For the text-containing cell, return its midpoint in (x, y) coordinate format. 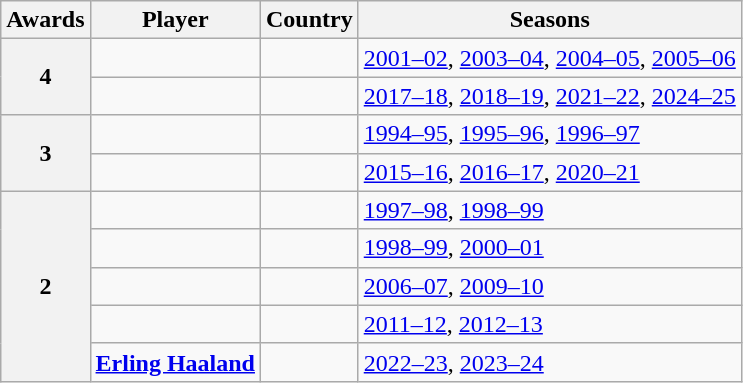
1997–98, 1998–99 (550, 210)
2 (46, 286)
Seasons (550, 20)
Country (309, 20)
2006–07, 2009–10 (550, 286)
1994–95, 1995–96, 1996–97 (550, 134)
Erling Haaland (175, 362)
Awards (46, 20)
2015–16, 2016–17, 2020–21 (550, 172)
2022–23, 2023–24 (550, 362)
Player (175, 20)
3 (46, 153)
1998–99, 2000–01 (550, 248)
4 (46, 77)
2011–12, 2012–13 (550, 324)
2017–18, 2018–19, 2021–22, 2024–25 (550, 96)
2001–02, 2003–04, 2004–05, 2005–06 (550, 58)
